Scan for the cell matching the given text and deliver its [X, Y] coordinate at center. 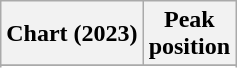
Peakposition [189, 34]
Chart (2023) [72, 34]
